Provide the (X, Y) coordinate of the cell's center where the given text is located.  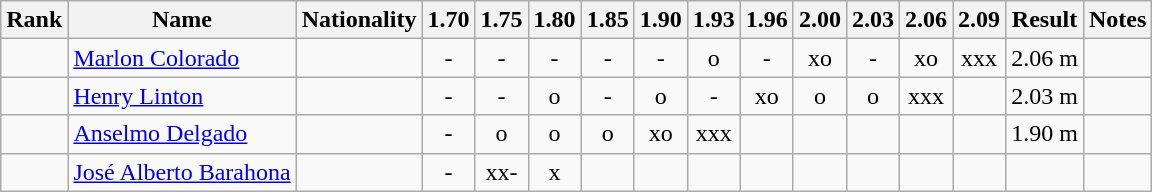
xx- (502, 172)
Nationality (359, 20)
José Alberto Barahona (182, 172)
Notes (1117, 20)
Henry Linton (182, 96)
1.75 (502, 20)
Result (1045, 20)
2.09 (980, 20)
2.06 m (1045, 58)
1.70 (448, 20)
1.96 (766, 20)
2.00 (820, 20)
2.03 m (1045, 96)
1.90 (660, 20)
1.80 (554, 20)
1.90 m (1045, 134)
x (554, 172)
2.03 (872, 20)
2.06 (926, 20)
Marlon Colorado (182, 58)
Name (182, 20)
Rank (34, 20)
1.85 (608, 20)
1.93 (714, 20)
Anselmo Delgado (182, 134)
